For the text-containing cell, return its midpoint in (X, Y) coordinate format. 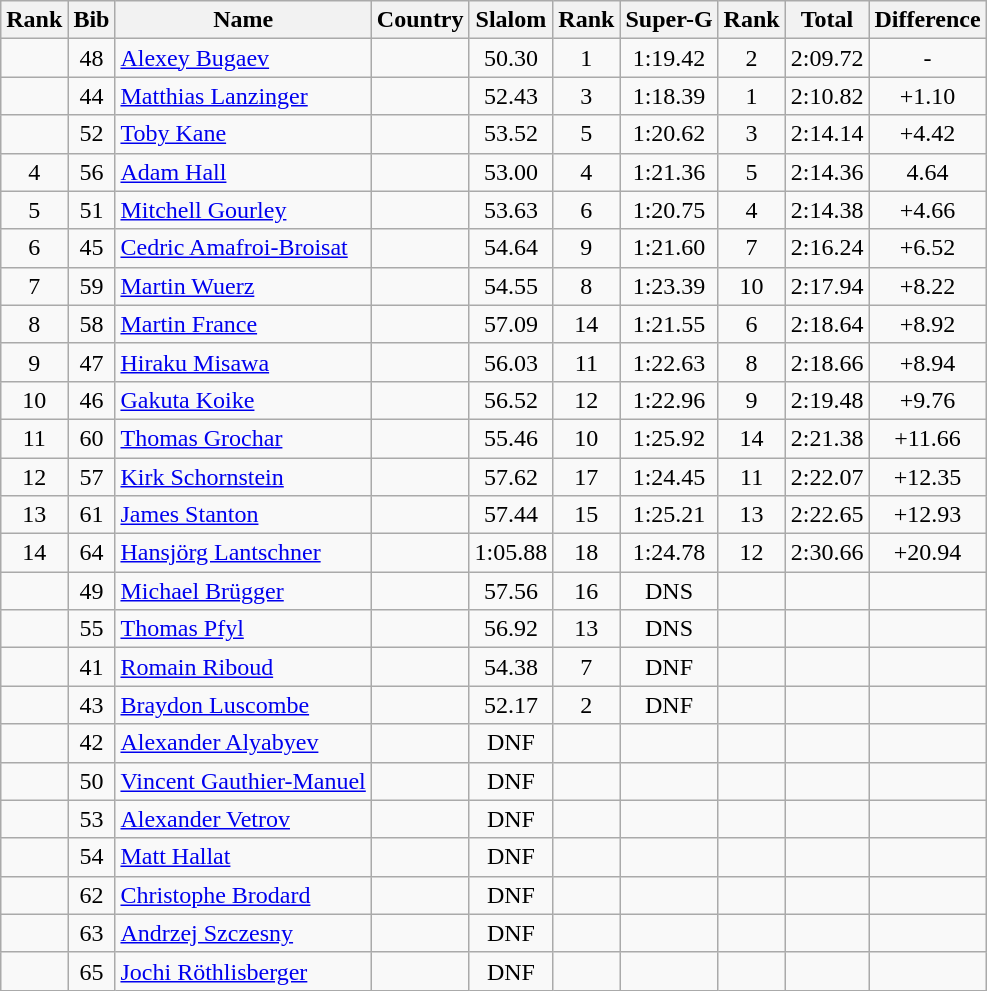
Alexander Vetrov (243, 819)
1:25.92 (669, 438)
Alexey Bugaev (243, 58)
4.64 (928, 172)
57.56 (511, 591)
1:20.75 (669, 210)
Difference (928, 20)
1:22.96 (669, 400)
2:22.07 (827, 477)
55.46 (511, 438)
Matt Hallat (243, 857)
2:14.14 (827, 134)
+12.35 (928, 477)
44 (92, 96)
52.43 (511, 96)
Total (827, 20)
15 (586, 515)
1:19.42 (669, 58)
1:21.60 (669, 248)
Jochi Röthlisberger (243, 971)
2:22.65 (827, 515)
Bib (92, 20)
+8.92 (928, 324)
2:18.64 (827, 324)
53.52 (511, 134)
+4.42 (928, 134)
Mitchell Gourley (243, 210)
Slalom (511, 20)
+8.94 (928, 362)
2:19.48 (827, 400)
1:20.62 (669, 134)
57.62 (511, 477)
1:25.21 (669, 515)
56.92 (511, 629)
51 (92, 210)
+8.22 (928, 286)
+9.76 (928, 400)
60 (92, 438)
54.55 (511, 286)
+6.52 (928, 248)
Matthias Lanzinger (243, 96)
+12.93 (928, 515)
49 (92, 591)
56.52 (511, 400)
+20.94 (928, 553)
48 (92, 58)
61 (92, 515)
Michael Brügger (243, 591)
53.63 (511, 210)
Name (243, 20)
47 (92, 362)
42 (92, 743)
59 (92, 286)
45 (92, 248)
54.64 (511, 248)
Alexander Alyabyev (243, 743)
James Stanton (243, 515)
Martin France (243, 324)
53 (92, 819)
1:21.36 (669, 172)
18 (586, 553)
46 (92, 400)
Romain Riboud (243, 667)
52.17 (511, 705)
Thomas Grochar (243, 438)
58 (92, 324)
50 (92, 781)
2:16.24 (827, 248)
57.44 (511, 515)
54 (92, 857)
Christophe Brodard (243, 895)
16 (586, 591)
Hansjörg Lantschner (243, 553)
64 (92, 553)
65 (92, 971)
Super-G (669, 20)
Cedric Amafroi-Broisat (243, 248)
Vincent Gauthier-Manuel (243, 781)
Kirk Schornstein (243, 477)
1:24.45 (669, 477)
1:24.78 (669, 553)
2:14.36 (827, 172)
1:18.39 (669, 96)
Andrzej Szczesny (243, 933)
1:05.88 (511, 553)
62 (92, 895)
63 (92, 933)
- (928, 58)
56.03 (511, 362)
56 (92, 172)
50.30 (511, 58)
2:21.38 (827, 438)
2:09.72 (827, 58)
Gakuta Koike (243, 400)
2:18.66 (827, 362)
17 (586, 477)
1:22.63 (669, 362)
2:14.38 (827, 210)
54.38 (511, 667)
2:30.66 (827, 553)
2:10.82 (827, 96)
1:23.39 (669, 286)
Adam Hall (243, 172)
+1.10 (928, 96)
2:17.94 (827, 286)
57.09 (511, 324)
41 (92, 667)
52 (92, 134)
43 (92, 705)
Hiraku Misawa (243, 362)
Martin Wuerz (243, 286)
Country (420, 20)
Thomas Pfyl (243, 629)
1:21.55 (669, 324)
+11.66 (928, 438)
55 (92, 629)
57 (92, 477)
53.00 (511, 172)
Braydon Luscombe (243, 705)
+4.66 (928, 210)
Toby Kane (243, 134)
